Determine the [x, y] coordinate at the center of the cell enclosing the given text.  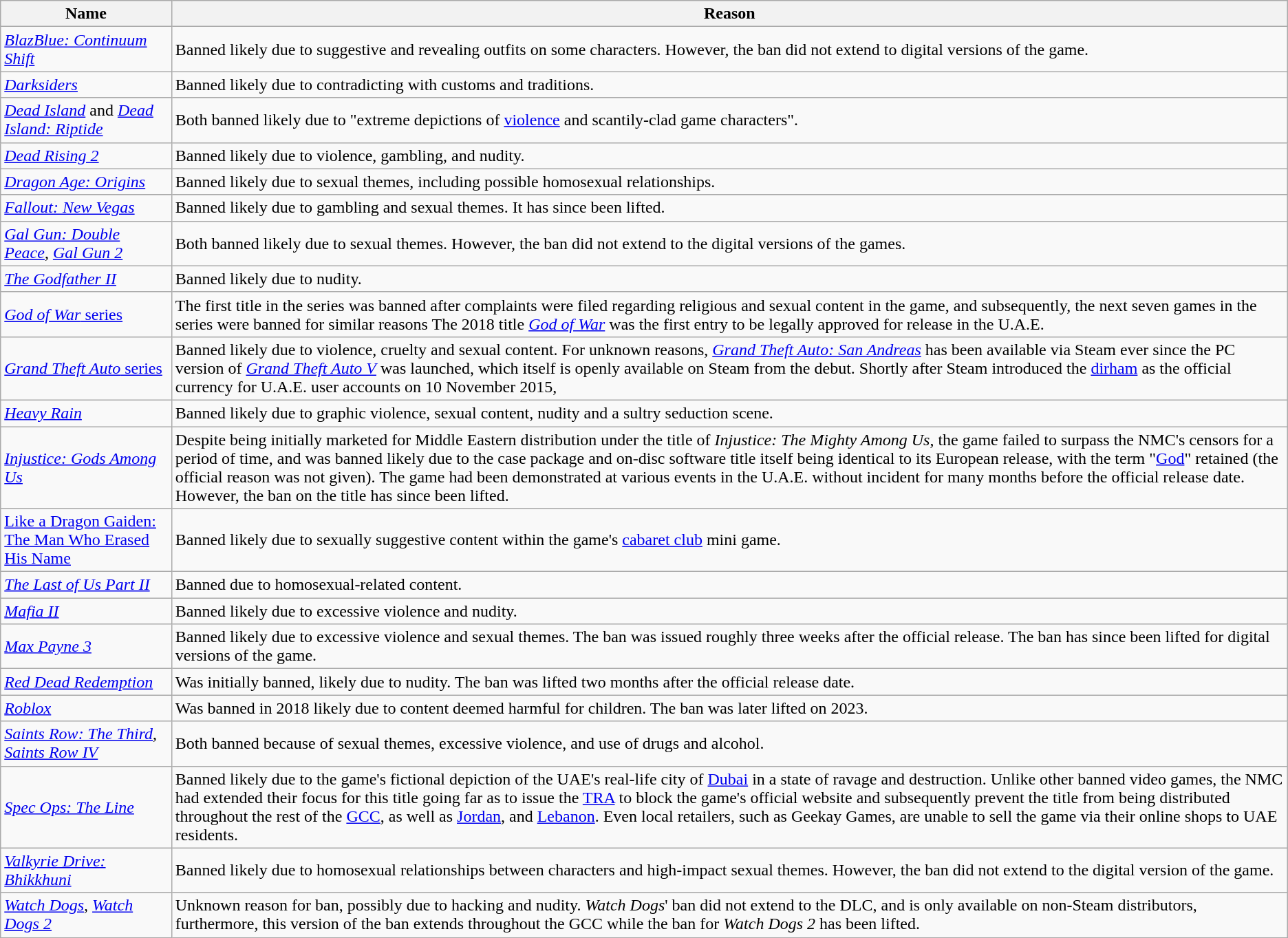
Dead Island and Dead Island: Riptide [86, 120]
Gal Gun: Double Peace, Gal Gun 2 [86, 244]
Fallout: New Vegas [86, 208]
Banned likely due to sexual themes, including possible homosexual relationships. [729, 182]
Was banned in 2018 likely due to content deemed harmful for children. The ban was later lifted on 2023. [729, 708]
Valkyrie Drive: Bhikkhuni [86, 870]
Both banned likely due to sexual themes. However, the ban did not extend to the digital versions of the games. [729, 244]
God of War series [86, 314]
Banned likely due to nudity. [729, 279]
Red Dead Redemption [86, 682]
Banned likely due to contradicting with customs and traditions. [729, 85]
Darksiders [86, 85]
BlazBlue: Continuum Shift [86, 50]
Max Payne 3 [86, 647]
Mafia II [86, 611]
Was initially banned, likely due to nudity. The ban was lifted two months after the official release date. [729, 682]
Watch Dogs, Watch Dogs 2 [86, 915]
Banned likely due to suggestive and revealing outfits on some characters. However, the ban did not extend to digital versions of the game. [729, 50]
Roblox [86, 708]
Heavy Rain [86, 413]
Banned likely due to violence, gambling, and nudity. [729, 156]
Reason [729, 14]
The Last of Us Part II [86, 585]
Banned likely due to sexually suggestive content within the game's cabaret club mini game. [729, 540]
Banned likely due to excessive violence and nudity. [729, 611]
Injustice: Gods Among Us [86, 468]
Like a Dragon Gaiden: The Man Who Erased His Name [86, 540]
Dead Rising 2 [86, 156]
Saints Row: The Third, Saints Row IV [86, 743]
Dragon Age: Origins [86, 182]
Both banned because of sexual themes, excessive violence, and use of drugs and alcohol. [729, 743]
Banned likely due to graphic violence, sexual content, nudity and a sultry seduction scene. [729, 413]
Name [86, 14]
Spec Ops: The Line [86, 807]
Banned likely due to gambling and sexual themes. It has since been lifted. [729, 208]
Grand Theft Auto series [86, 368]
Both banned likely due to "extreme depictions of violence and scantily-clad game characters". [729, 120]
The Godfather II [86, 279]
Banned due to homosexual-related content. [729, 585]
